Find where the given text appears and provide that cell's center as (x, y) coordinate. 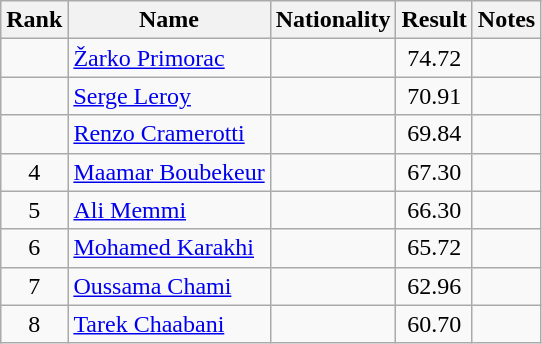
60.70 (434, 324)
66.30 (434, 210)
6 (34, 248)
5 (34, 210)
Tarek Chaabani (169, 324)
Mohamed Karakhi (169, 248)
70.91 (434, 96)
62.96 (434, 286)
Maamar Boubekeur (169, 172)
Nationality (333, 20)
8 (34, 324)
7 (34, 286)
4 (34, 172)
Result (434, 20)
Oussama Chami (169, 286)
Notes (506, 20)
67.30 (434, 172)
65.72 (434, 248)
Serge Leroy (169, 96)
Žarko Primorac (169, 58)
74.72 (434, 58)
69.84 (434, 134)
Name (169, 20)
Renzo Cramerotti (169, 134)
Ali Memmi (169, 210)
Rank (34, 20)
